Determine the [x, y] coordinate at the center of the cell enclosing the given text.  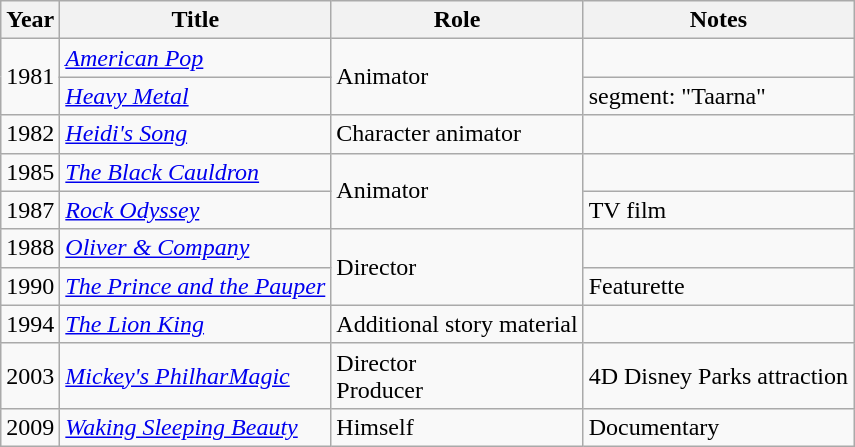
American Pop [196, 58]
Oliver & Company [196, 248]
1987 [30, 210]
2009 [30, 427]
1988 [30, 248]
Director [457, 267]
1982 [30, 134]
1985 [30, 172]
Heavy Metal [196, 96]
Title [196, 20]
Himself [457, 427]
2003 [30, 376]
The Prince and the Pauper [196, 286]
Rock Odyssey [196, 210]
1981 [30, 77]
Mickey's PhilharMagic [196, 376]
TV film [718, 210]
1990 [30, 286]
4D Disney Parks attraction [718, 376]
Heidi's Song [196, 134]
Role [457, 20]
Year [30, 20]
Featurette [718, 286]
Character animator [457, 134]
1994 [30, 324]
The Lion King [196, 324]
segment: "Taarna" [718, 96]
Notes [718, 20]
Documentary [718, 427]
Waking Sleeping Beauty [196, 427]
DirectorProducer [457, 376]
The Black Cauldron [196, 172]
Additional story material [457, 324]
